Provide the (X, Y) coordinate of the cell's center where the given text is located.  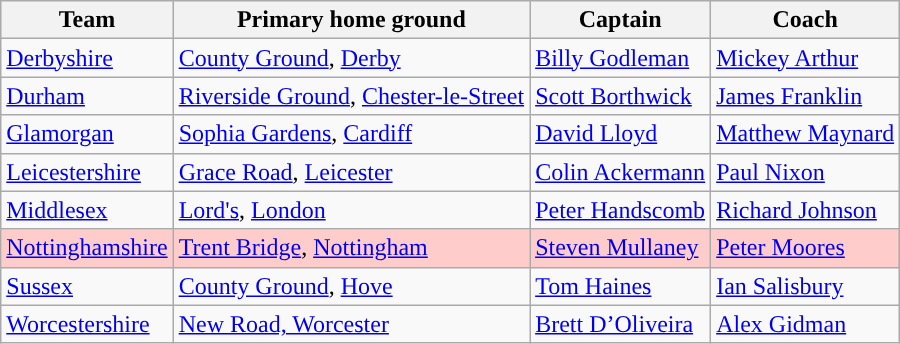
Tom Haines (620, 286)
Coach (806, 20)
Riverside Ground, Chester-le-Street (351, 96)
Worcestershire (87, 324)
Sophia Gardens, Cardiff (351, 134)
James Franklin (806, 96)
County Ground, Hove (351, 286)
Steven Mullaney (620, 248)
Primary home ground (351, 20)
Colin Ackermann (620, 172)
New Road, Worcester (351, 324)
Trent Bridge, Nottingham (351, 248)
Matthew Maynard (806, 134)
Peter Handscomb (620, 210)
Sussex (87, 286)
Nottinghamshire (87, 248)
Leicestershire (87, 172)
David Lloyd (620, 134)
Captain (620, 20)
Alex Gidman (806, 324)
Mickey Arthur (806, 58)
Scott Borthwick (620, 96)
Team (87, 20)
Middlesex (87, 210)
Glamorgan (87, 134)
Paul Nixon (806, 172)
Lord's, London (351, 210)
Peter Moores (806, 248)
Grace Road, Leicester (351, 172)
Ian Salisbury (806, 286)
County Ground, Derby (351, 58)
Richard Johnson (806, 210)
Brett D’Oliveira (620, 324)
Derbyshire (87, 58)
Durham (87, 96)
Billy Godleman (620, 58)
